From the cell containing the given text, extract its center point as [X, Y] coordinate. 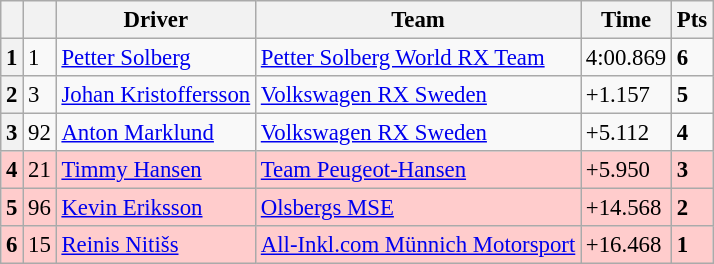
Team Peugeot-Hansen [418, 170]
96 [40, 208]
+14.568 [626, 208]
+16.468 [626, 245]
92 [40, 133]
Pts [692, 20]
Kevin Eriksson [156, 208]
+1.157 [626, 95]
Reinis Nitišs [156, 245]
+5.950 [626, 170]
+5.112 [626, 133]
4:00.869 [626, 58]
Johan Kristoffersson [156, 95]
Time [626, 20]
Petter Solberg [156, 58]
Timmy Hansen [156, 170]
Driver [156, 20]
Anton Marklund [156, 133]
Petter Solberg World RX Team [418, 58]
Team [418, 20]
15 [40, 245]
21 [40, 170]
All-Inkl.com Münnich Motorsport [418, 245]
Olsbergs MSE [418, 208]
